Determine the (x, y) coordinate at the center of the cell enclosing the given text.  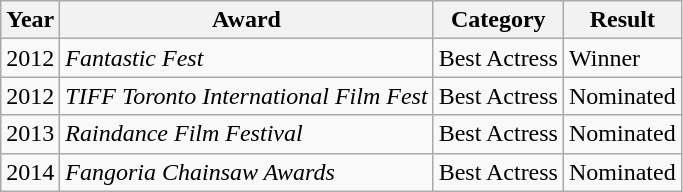
2014 (30, 172)
Category (498, 20)
2013 (30, 134)
TIFF Toronto International Film Fest (246, 96)
Award (246, 20)
Year (30, 20)
Fantastic Fest (246, 58)
Fangoria Chainsaw Awards (246, 172)
Result (622, 20)
Raindance Film Festival (246, 134)
Winner (622, 58)
